From the cell containing the given text, extract its center point as [X, Y] coordinate. 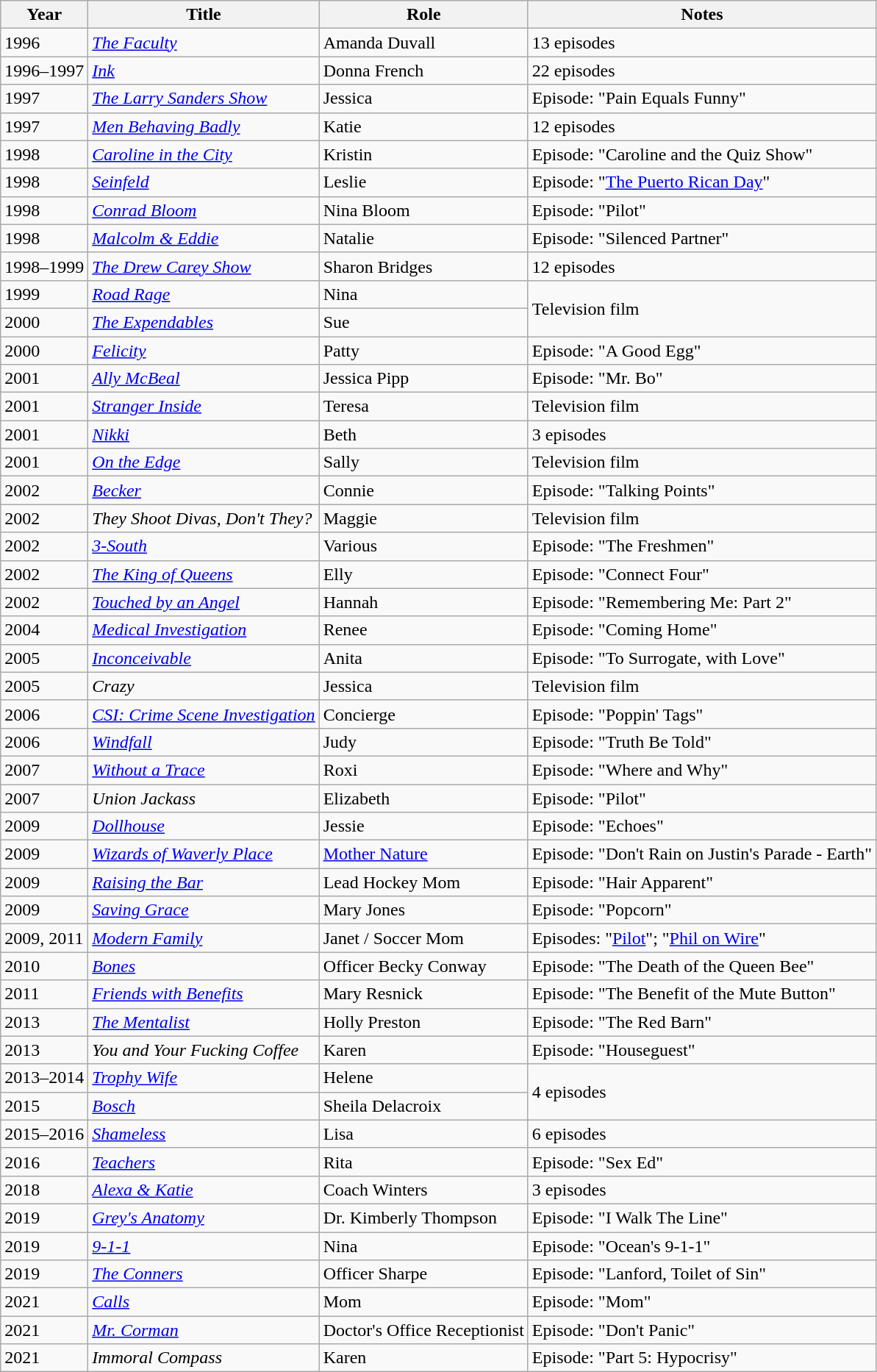
Sally [423, 462]
2011 [44, 994]
9-1-1 [204, 1246]
22 episodes [701, 71]
Bones [204, 966]
2015–2016 [44, 1134]
Windfall [204, 742]
Raising the Bar [204, 882]
Episode: "Echoes" [701, 826]
Episode: "Caroline and the Quiz Show" [701, 154]
Concierge [423, 714]
Modern Family [204, 938]
Seinfeld [204, 182]
1998–1999 [44, 266]
Rita [423, 1162]
Episode: "Pain Equals Funny" [701, 99]
Role [423, 15]
Lisa [423, 1134]
Episode: "To Surrogate, with Love" [701, 658]
The Expendables [204, 322]
Episode: "Popcorn" [701, 910]
Leslie [423, 182]
Mary Jones [423, 910]
Calls [204, 1302]
Nikki [204, 435]
Episode: "Mom" [701, 1302]
Without a Trace [204, 770]
2016 [44, 1162]
Mary Resnick [423, 994]
Natalie [423, 238]
Episodes: "Pilot"; "Phil on Wire" [701, 938]
2010 [44, 966]
Officer Becky Conway [423, 966]
Alexa & Katie [204, 1190]
Coach Winters [423, 1190]
1996–1997 [44, 71]
Immoral Compass [204, 1358]
Title [204, 15]
The Faculty [204, 43]
Felicity [204, 351]
Elly [423, 574]
Sheila Delacroix [423, 1106]
Episode: "Poppin' Tags" [701, 714]
Episode: "The Benefit of the Mute Button" [701, 994]
Union Jackass [204, 798]
2018 [44, 1190]
Doctor's Office Receptionist [423, 1330]
Ink [204, 71]
Caroline in the City [204, 154]
Episode: "Lanford, Toilet of Sin" [701, 1274]
Wizards of Waverly Place [204, 854]
Road Rage [204, 294]
You and Your Fucking Coffee [204, 1050]
Episode: "A Good Egg" [701, 351]
The Mentalist [204, 1022]
Episode: "Don't Rain on Justin's Parade - Earth" [701, 854]
Episode: "Remembering Me: Part 2" [701, 602]
Grey's Anatomy [204, 1218]
Katie [423, 126]
13 episodes [701, 43]
Episode: "The Death of the Queen Bee" [701, 966]
Connie [423, 490]
Year [44, 15]
Medical Investigation [204, 630]
Episode: "Don't Panic" [701, 1330]
Patty [423, 351]
The Larry Sanders Show [204, 99]
Helene [423, 1078]
Crazy [204, 686]
Malcolm & Eddie [204, 238]
Episode: "Houseguest" [701, 1050]
3-South [204, 546]
Ally McBeal [204, 379]
Various [423, 546]
Touched by an Angel [204, 602]
Officer Sharpe [423, 1274]
Sue [423, 322]
Sharon Bridges [423, 266]
Episode: "The Freshmen" [701, 546]
Friends with Benefits [204, 994]
2004 [44, 630]
Inconceivable [204, 658]
Episode: "Truth Be Told" [701, 742]
Renee [423, 630]
Episode: "Hair Apparent" [701, 882]
Bosch [204, 1106]
2013–2014 [44, 1078]
6 episodes [701, 1134]
Hannah [423, 602]
Mom [423, 1302]
Dr. Kimberly Thompson [423, 1218]
Maggie [423, 518]
Anita [423, 658]
Episode: "Connect Four" [701, 574]
Men Behaving Badly [204, 126]
Jessie [423, 826]
Mr. Corman [204, 1330]
Shameless [204, 1134]
Teresa [423, 407]
1996 [44, 43]
Mother Nature [423, 854]
Episode: "Ocean's 9-1-1" [701, 1246]
Holly Preston [423, 1022]
Saving Grace [204, 910]
4 episodes [701, 1092]
Episode: "Sex Ed" [701, 1162]
Stranger Inside [204, 407]
Episode: "Mr. Bo" [701, 379]
They Shoot Divas, Don't They? [204, 518]
Episode: "The Red Barn" [701, 1022]
Episode: "Coming Home" [701, 630]
Trophy Wife [204, 1078]
Beth [423, 435]
Episode: "I Walk The Line" [701, 1218]
Episode: "Talking Points" [701, 490]
Becker [204, 490]
Conrad Bloom [204, 210]
Teachers [204, 1162]
The Conners [204, 1274]
Episode: "Where and Why" [701, 770]
2009, 2011 [44, 938]
Nina Bloom [423, 210]
Lead Hockey Mom [423, 882]
Judy [423, 742]
Dollhouse [204, 826]
Jessica Pipp [423, 379]
1999 [44, 294]
Donna French [423, 71]
Elizabeth [423, 798]
Amanda Duvall [423, 43]
Notes [701, 15]
2015 [44, 1106]
Episode: "Silenced Partner" [701, 238]
CSI: Crime Scene Investigation [204, 714]
The King of Queens [204, 574]
Episode: "The Puerto Rican Day" [701, 182]
Episode: "Part 5: Hypocrisy" [701, 1358]
The Drew Carey Show [204, 266]
Roxi [423, 770]
On the Edge [204, 462]
Janet / Soccer Mom [423, 938]
Kristin [423, 154]
